Return the (x, y) coordinate for the center point of the cell that contains the specified text.  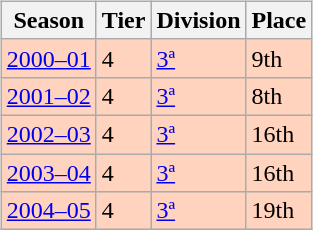
8th (279, 96)
Division (198, 20)
9th (279, 58)
19th (279, 211)
2002–03 (48, 134)
2003–04 (48, 173)
2001–02 (48, 96)
Season (48, 20)
Tier (124, 20)
2000–01 (48, 58)
2004–05 (48, 211)
Place (279, 20)
